Provide the (x, y) coordinate of the cell's center where the given text is located.  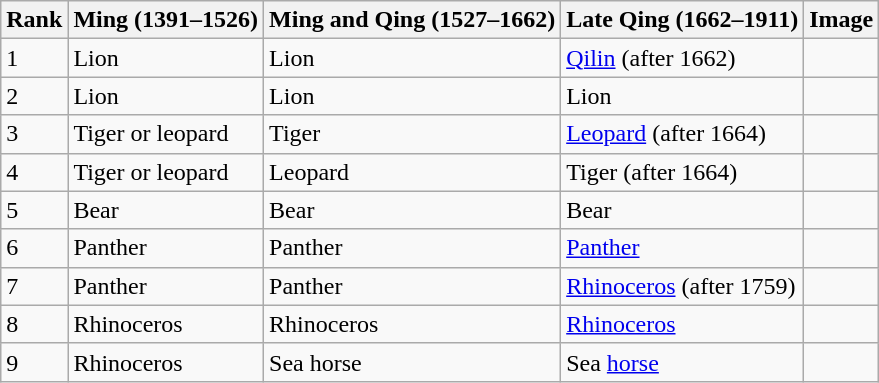
1 (34, 58)
2 (34, 96)
Tiger (412, 134)
Rhinoceros (after 1759) (682, 286)
Ming (1391–1526) (166, 20)
7 (34, 286)
5 (34, 210)
9 (34, 362)
Qilin (after 1662) (682, 58)
Leopard (after 1664) (682, 134)
Rank (34, 20)
3 (34, 134)
Leopard (412, 172)
8 (34, 324)
Tiger (after 1664) (682, 172)
Ming and Qing (1527–1662) (412, 20)
6 (34, 248)
4 (34, 172)
Image (842, 20)
Late Qing (1662–1911) (682, 20)
